Find where the given text appears and provide that cell's center as [X, Y] coordinate. 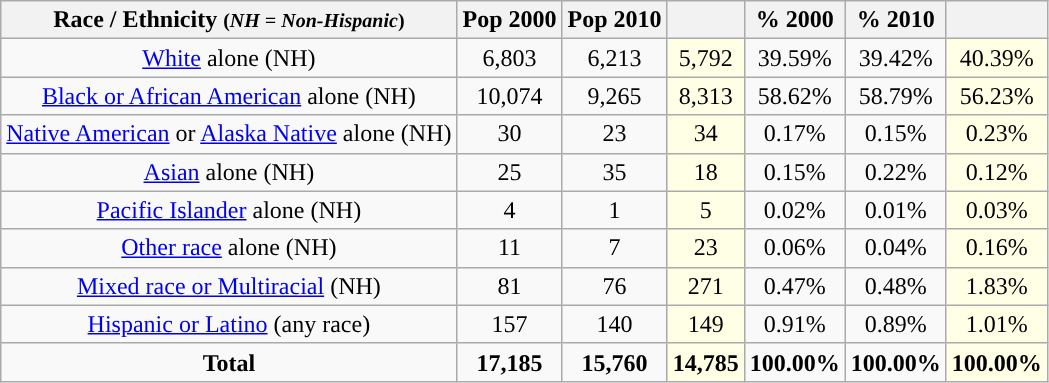
Total [229, 362]
1 [614, 210]
1.83% [996, 286]
0.22% [896, 172]
Native American or Alaska Native alone (NH) [229, 134]
56.23% [996, 96]
0.16% [996, 248]
% 2000 [794, 20]
Race / Ethnicity (NH = Non-Hispanic) [229, 20]
25 [510, 172]
Mixed race or Multiracial (NH) [229, 286]
11 [510, 248]
0.47% [794, 286]
4 [510, 210]
Other race alone (NH) [229, 248]
0.02% [794, 210]
9,265 [614, 96]
58.62% [794, 96]
10,074 [510, 96]
81 [510, 286]
0.89% [896, 324]
7 [614, 248]
39.59% [794, 58]
Asian alone (NH) [229, 172]
% 2010 [896, 20]
15,760 [614, 362]
Black or African American alone (NH) [229, 96]
8,313 [706, 96]
0.06% [794, 248]
0.17% [794, 134]
5,792 [706, 58]
5 [706, 210]
0.03% [996, 210]
0.12% [996, 172]
Pop 2000 [510, 20]
39.42% [896, 58]
58.79% [896, 96]
1.01% [996, 324]
30 [510, 134]
Hispanic or Latino (any race) [229, 324]
149 [706, 324]
17,185 [510, 362]
34 [706, 134]
Pop 2010 [614, 20]
140 [614, 324]
18 [706, 172]
14,785 [706, 362]
0.01% [896, 210]
0.48% [896, 286]
0.23% [996, 134]
0.91% [794, 324]
6,213 [614, 58]
Pacific Islander alone (NH) [229, 210]
White alone (NH) [229, 58]
271 [706, 286]
40.39% [996, 58]
35 [614, 172]
0.04% [896, 248]
6,803 [510, 58]
157 [510, 324]
76 [614, 286]
